Search for the cell housing the specified text and yield its [X, Y] center coordinate. 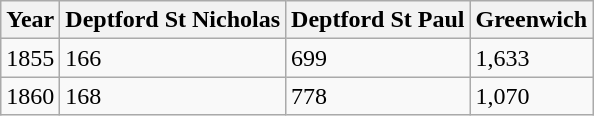
Greenwich [532, 20]
699 [378, 58]
1860 [30, 96]
Deptford St Nicholas [173, 20]
1855 [30, 58]
1,070 [532, 96]
1,633 [532, 58]
166 [173, 58]
Year [30, 20]
168 [173, 96]
778 [378, 96]
Deptford St Paul [378, 20]
